Locate the cell with the specified text and output its (X, Y) center coordinate. 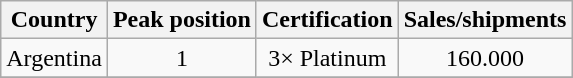
3× Platinum (327, 58)
Certification (327, 20)
Country (54, 20)
1 (182, 58)
Peak position (182, 20)
160.000 (485, 58)
Argentina (54, 58)
Sales/shipments (485, 20)
